For the text-containing cell, return its midpoint in [x, y] coordinate format. 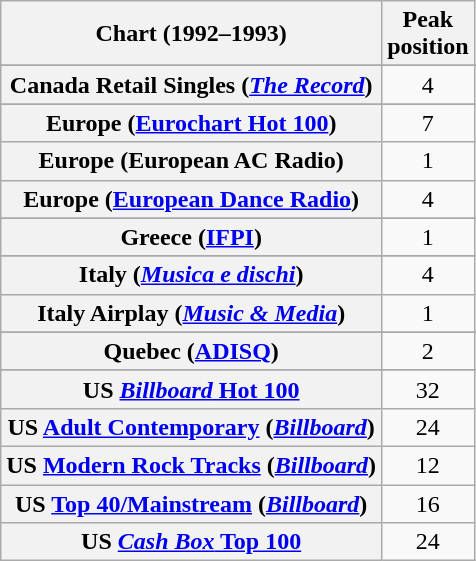
Europe (Eurochart Hot 100) [192, 123]
US Top 40/Mainstream (Billboard) [192, 503]
Canada Retail Singles (The Record) [192, 85]
Chart (1992–1993) [192, 34]
16 [428, 503]
32 [428, 389]
Italy (Musica e dischi) [192, 275]
12 [428, 465]
Peakposition [428, 34]
Europe (European Dance Radio) [192, 199]
Italy Airplay (Music & Media) [192, 313]
2 [428, 351]
US Billboard Hot 100 [192, 389]
Greece (IFPI) [192, 237]
Quebec (ADISQ) [192, 351]
US Cash Box Top 100 [192, 542]
7 [428, 123]
Europe (European AC Radio) [192, 161]
US Modern Rock Tracks (Billboard) [192, 465]
US Adult Contemporary (Billboard) [192, 427]
